Identify which cell holds the provided text, then report its [x, y] central coordinate. 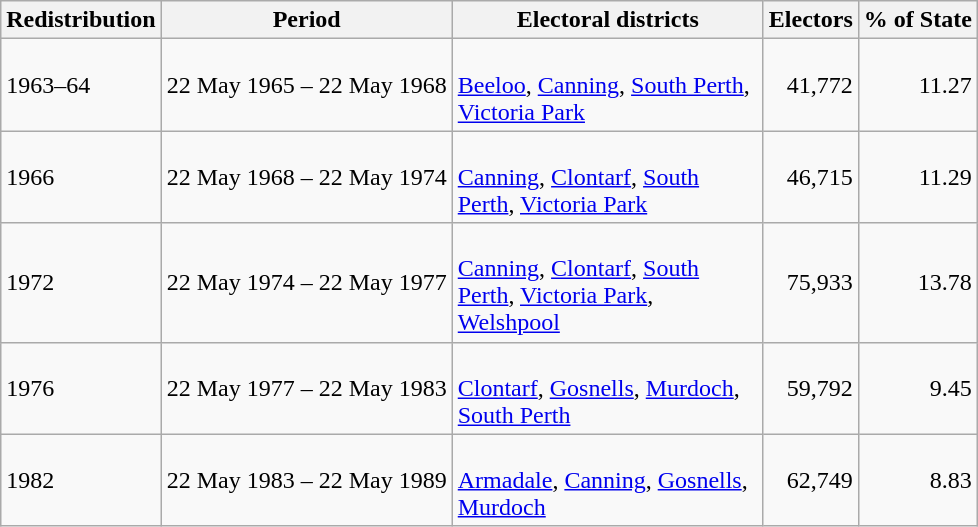
62,749 [810, 480]
22 May 1965 – 22 May 1968 [306, 85]
Electors [810, 20]
Canning, Clontarf, South Perth, Victoria Park, Welshpool [608, 282]
Redistribution [81, 20]
% of State [918, 20]
46,715 [810, 177]
Electoral districts [608, 20]
11.27 [918, 85]
Beeloo, Canning, South Perth, Victoria Park [608, 85]
1976 [81, 388]
59,792 [810, 388]
Armadale, Canning, Gosnells, Murdoch [608, 480]
9.45 [918, 388]
22 May 1974 – 22 May 1977 [306, 282]
22 May 1968 – 22 May 1974 [306, 177]
11.29 [918, 177]
Clontarf, Gosnells, Murdoch, South Perth [608, 388]
Period [306, 20]
8.83 [918, 480]
41,772 [810, 85]
1966 [81, 177]
1982 [81, 480]
1972 [81, 282]
22 May 1983 – 22 May 1989 [306, 480]
Canning, Clontarf, South Perth, Victoria Park [608, 177]
22 May 1977 – 22 May 1983 [306, 388]
13.78 [918, 282]
75,933 [810, 282]
1963–64 [81, 85]
